Return (X, Y) of the center of cell containing provided text 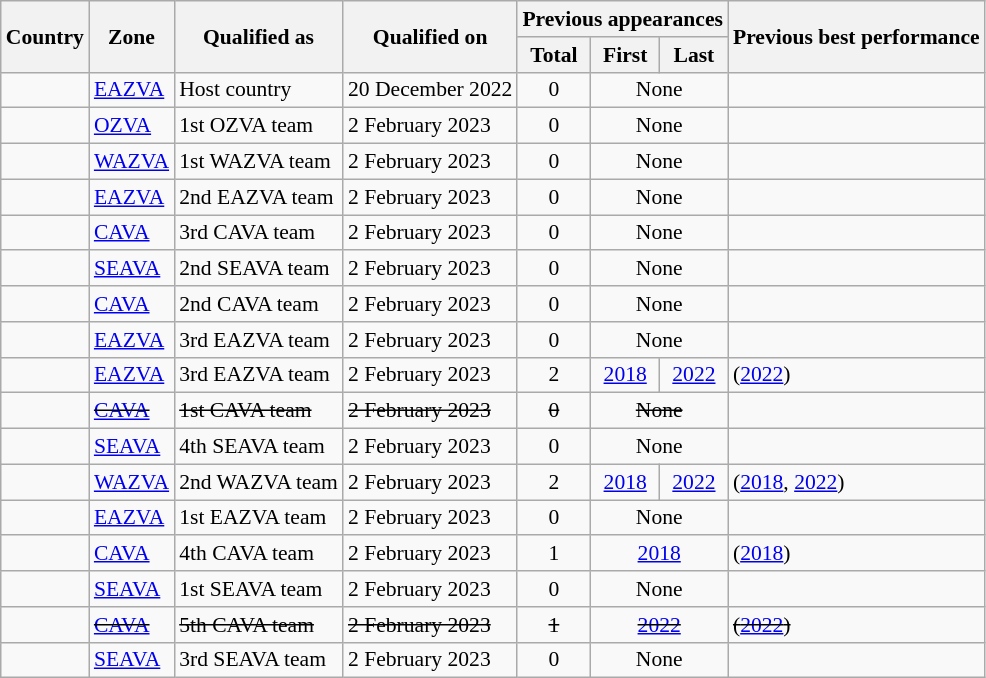
(2018) (856, 554)
1st OZVA team (258, 126)
4th SEAVA team (258, 447)
Zone (132, 36)
1st SEAVA team (258, 589)
1st EAZVA team (258, 518)
20 December 2022 (430, 90)
3rd SEAVA team (258, 660)
Qualified as (258, 36)
Last (694, 55)
5th CAVA team (258, 625)
OZVA (132, 126)
2nd SEAVA team (258, 269)
Previous best performance (856, 36)
Host country (258, 90)
First (624, 55)
Previous appearances (622, 19)
4th CAVA team (258, 554)
2nd WAZVA team (258, 482)
(2018, 2022) (856, 482)
Qualified on (430, 36)
1st CAVA team (258, 411)
1st WAZVA team (258, 162)
2nd EAZVA team (258, 197)
2nd CAVA team (258, 304)
Country (45, 36)
Total (554, 55)
3rd CAVA team (258, 233)
